Detect which cell encompasses the target text, then output its [X, Y] center coordinate. 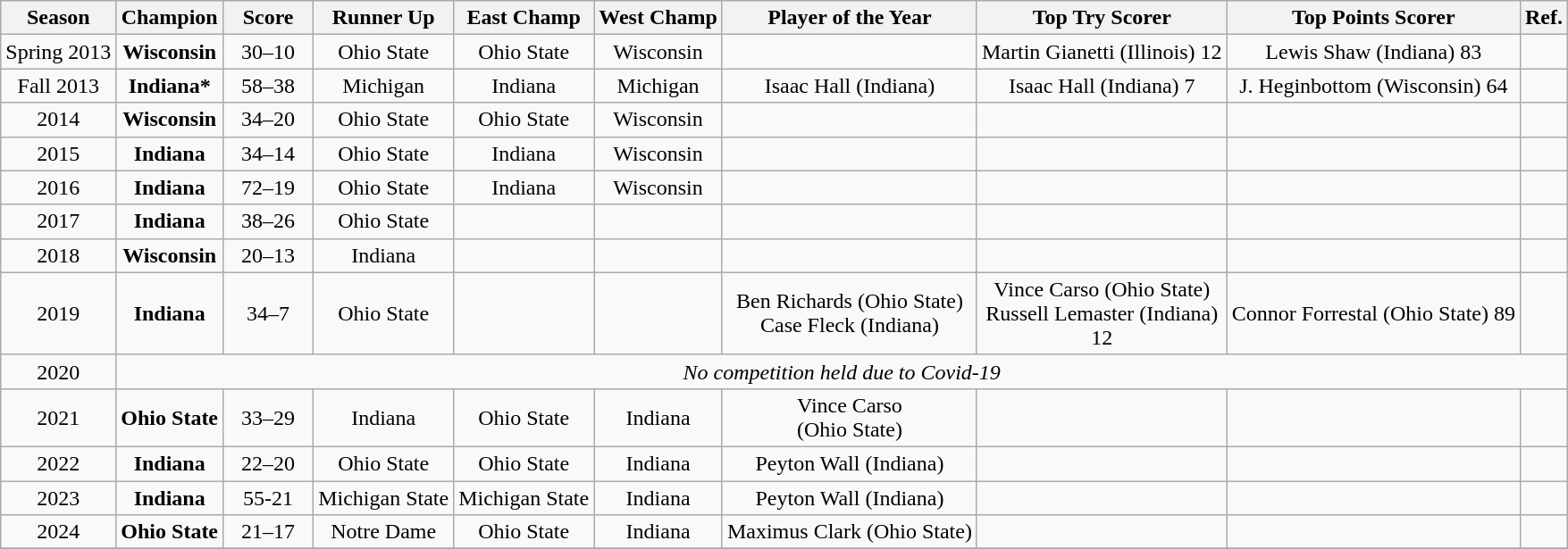
2014 [59, 120]
34–14 [268, 154]
2024 [59, 532]
Champion [170, 18]
Runner Up [384, 18]
55-21 [268, 497]
Fall 2013 [59, 86]
34–7 [268, 313]
2021 [59, 418]
20–13 [268, 255]
East Champ [524, 18]
J. Heginbottom (Wisconsin) 64 [1373, 86]
2018 [59, 255]
33–29 [268, 418]
21–17 [268, 532]
72–19 [268, 187]
2023 [59, 497]
Ben Richards (Ohio State) Case Fleck (Indiana) [849, 313]
Ref. [1544, 18]
Maximus Clark (Ohio State) [849, 532]
2016 [59, 187]
38–26 [268, 221]
58–38 [268, 86]
2020 [59, 371]
22–20 [268, 463]
Vince Carso (Ohio State) [849, 418]
No competition held due to Covid-19 [842, 371]
Player of the Year [849, 18]
34–20 [268, 120]
Score [268, 18]
Top Points Scorer [1373, 18]
Spring 2013 [59, 52]
Connor Forrestal (Ohio State) 89 [1373, 313]
2017 [59, 221]
Top Try Scorer [1102, 18]
30–10 [268, 52]
2019 [59, 313]
2022 [59, 463]
Isaac Hall (Indiana) 7 [1102, 86]
Martin Gianetti (Illinois) 12 [1102, 52]
West Champ [658, 18]
Vince Carso (Ohio State) Russell Lemaster (Indiana) 12 [1102, 313]
2015 [59, 154]
Lewis Shaw (Indiana) 83 [1373, 52]
Season [59, 18]
Notre Dame [384, 532]
Indiana* [170, 86]
Isaac Hall (Indiana) [849, 86]
